Capture the cell that displays the provided text and extract its (X, Y) central coordinate. 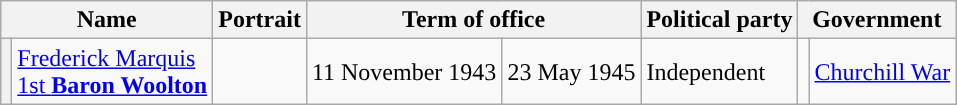
23 May 1945 (572, 72)
Name (107, 20)
Frederick Marquis1st Baron Woolton (112, 72)
Independent (720, 72)
11 November 1943 (404, 72)
Churchill War (882, 72)
Portrait (260, 20)
Political party (720, 20)
Term of office (474, 20)
Government (877, 20)
